Detect which cell encompasses the target text, then output its [x, y] center coordinate. 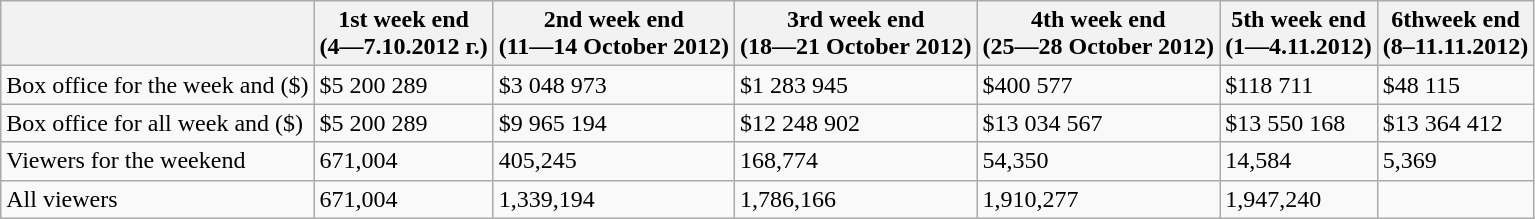
405,245 [614, 161]
$13 364 412 [1455, 123]
2nd week end (11—14 October 2012) [614, 34]
$13 034 567 [1098, 123]
Viewers for the weekend [158, 161]
$118 711 [1299, 85]
$9 965 194 [614, 123]
1,786,166 [856, 199]
$13 550 168 [1299, 123]
3rd week end (18—21 October 2012) [856, 34]
1,339,194 [614, 199]
5th week end (1—4.11.2012) [1299, 34]
54,350 [1098, 161]
14,584 [1299, 161]
5,369 [1455, 161]
Box office for the week and ($) [158, 85]
1,947,240 [1299, 199]
$400 577 [1098, 85]
Box office for all week and ($) [158, 123]
$12 248 902 [856, 123]
$3 048 973 [614, 85]
1st week end(4—7.10.2012 г.) [404, 34]
$48 115 [1455, 85]
All viewers [158, 199]
6thweek end (8–11.11.2012) [1455, 34]
$1 283 945 [856, 85]
4th week end (25—28 October 2012) [1098, 34]
1,910,277 [1098, 199]
168,774 [856, 161]
